Return the (x, y) coordinate for the center point of the cell that contains the specified text.  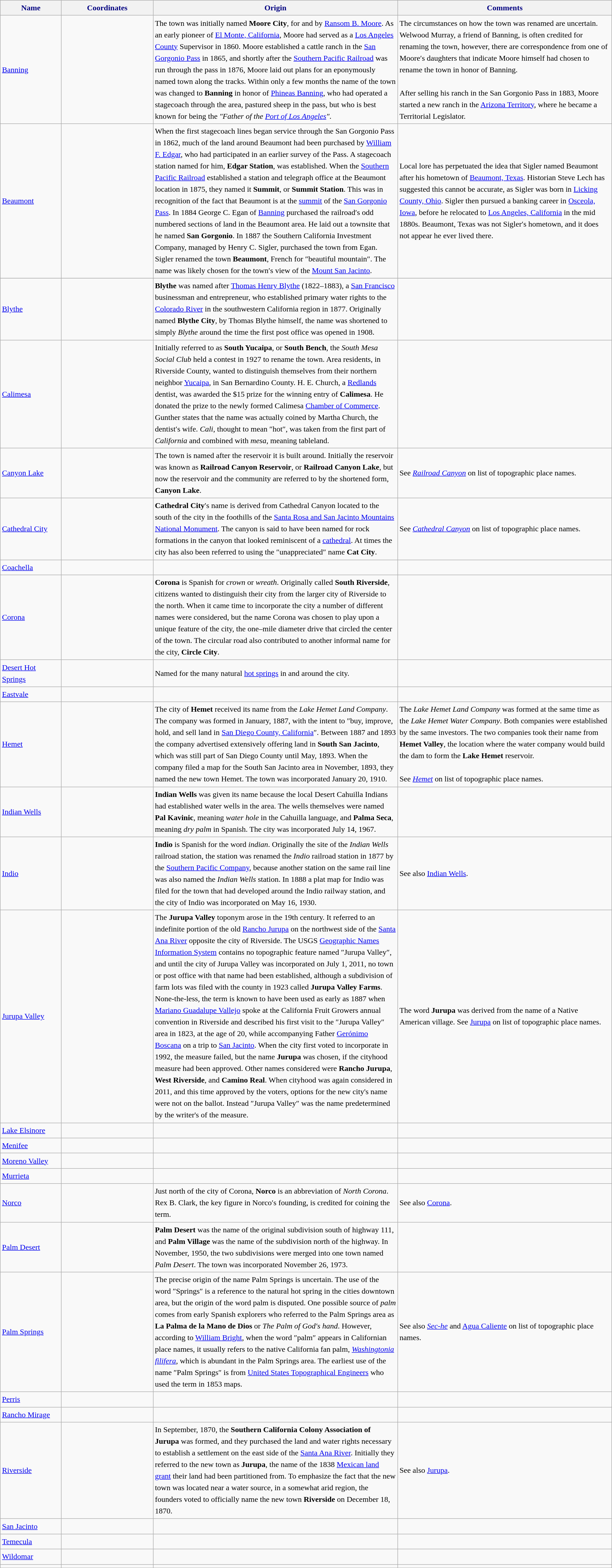
Cathedral City (31, 529)
Riverside (31, 1471)
See Railroad Canyon on list of topographic place names. (505, 473)
San Jacinto (31, 1526)
Coachella (31, 567)
Beaumont (31, 201)
Perris (31, 1400)
Desert Hot Springs (31, 673)
Temecula (31, 1542)
Wildomar (31, 1556)
Eastvale (31, 694)
Blythe (31, 309)
Canyon Lake (31, 473)
Indio (31, 873)
Palm Springs (31, 1332)
See also Jurupa. (505, 1471)
Jurupa Valley (31, 1017)
The word Jurupa was derived from the name of a Native American village. See Jurupa on list of topographic place names. (505, 1017)
See also Corona. (505, 1203)
Corona (31, 617)
Lake Elsinore (31, 1130)
Norco (31, 1203)
Murrieta (31, 1176)
Rancho Mirage (31, 1414)
Menifee (31, 1146)
Name (31, 8)
Indian Wells (31, 812)
See Cathedral Canyon on list of topographic place names. (505, 529)
Coordinates (107, 8)
Origin (275, 8)
See also Indian Wells. (505, 873)
Named for the many natural hot springs in and around the city. (275, 673)
See also Sec-he and Agua Caliente on list of topographic place names. (505, 1332)
Moreno Valley (31, 1161)
Hemet (31, 744)
Palm Desert (31, 1247)
Comments (505, 8)
Banning (31, 70)
Calimesa (31, 394)
